Pinpoint the cell where the given text exists, returning its (x, y) midpoint coordinate. 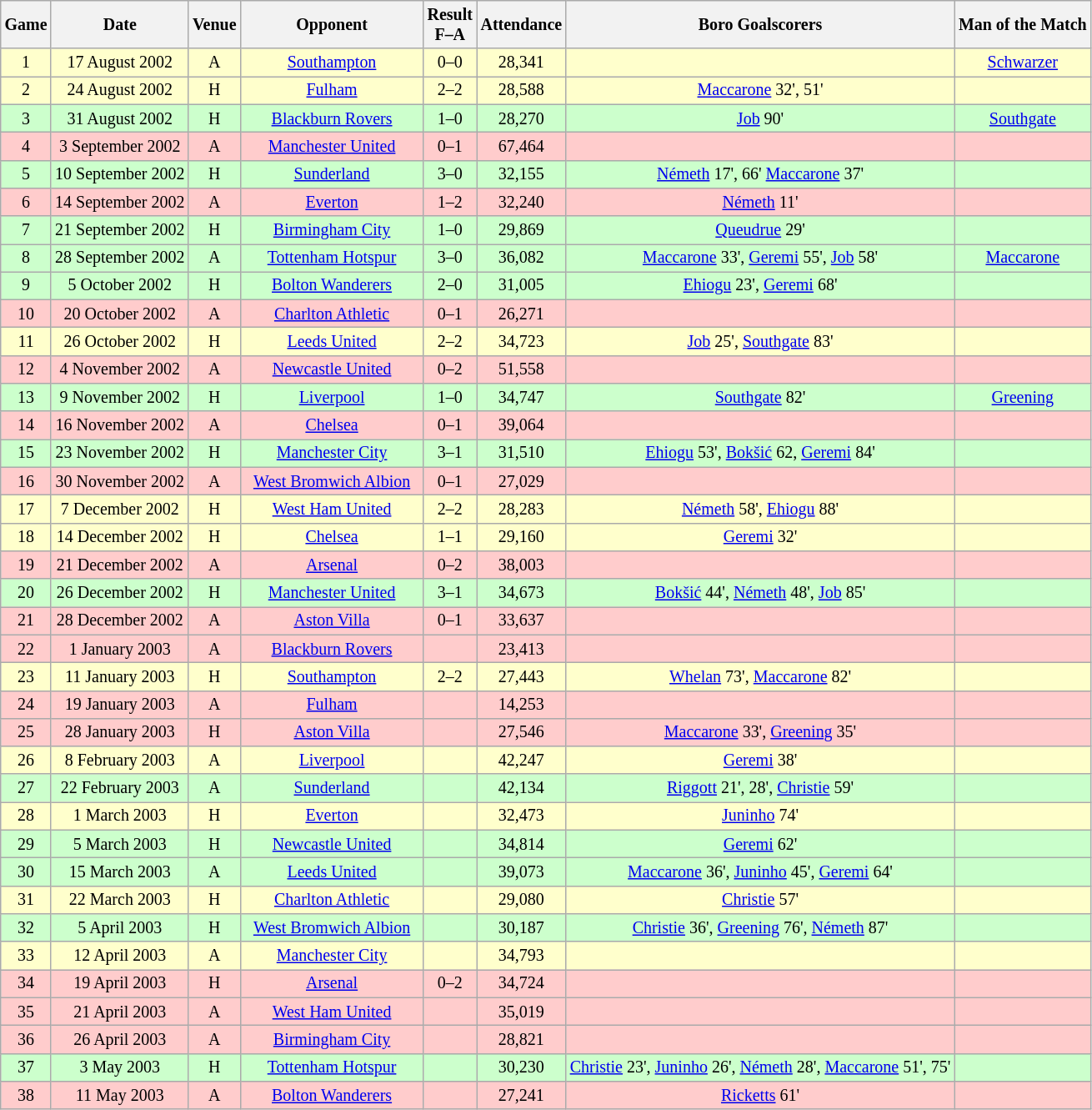
25 (27, 732)
38,003 (522, 565)
18 (27, 537)
13 (27, 397)
16 (27, 482)
Date (120, 25)
Maccarone 33', Geremi 55', Job 58' (760, 259)
Job 90' (760, 118)
35 (27, 1011)
Németh 17', 66' Maccarone 37' (760, 173)
36 (27, 1039)
34,814 (522, 844)
33,637 (522, 620)
ResultF–A (450, 25)
20 (27, 592)
8 February 2003 (120, 761)
Riggott 21', 28', Christie 59' (760, 789)
Christie 57' (760, 901)
9 (27, 285)
28,270 (522, 118)
0–0 (450, 63)
1 (27, 63)
39,064 (522, 425)
31,005 (522, 285)
32,473 (522, 816)
26,271 (522, 314)
7 (27, 230)
34,723 (522, 342)
32 (27, 927)
Németh 58', Ehiogu 88' (760, 509)
23,413 (522, 649)
Bokšić 44', Németh 48', Job 85' (760, 592)
11 (27, 342)
30 (27, 872)
Venue (214, 25)
26 December 2002 (120, 592)
5 April 2003 (120, 927)
22 (27, 649)
42,134 (522, 789)
15 (27, 454)
Geremi 32' (760, 537)
30 November 2002 (120, 482)
28,588 (522, 90)
1–2 (450, 202)
14 September 2002 (120, 202)
Németh 11' (760, 202)
21 December 2002 (120, 565)
Maccarone (1022, 259)
Juninho 74' (760, 816)
5 October 2002 (120, 285)
21 April 2003 (120, 1011)
29,080 (522, 901)
Ehiogu 53', Bokšić 62, Geremi 84' (760, 454)
27,443 (522, 677)
Attendance (522, 25)
4 (27, 147)
12 April 2003 (120, 956)
20 October 2002 (120, 314)
Whelan 73', Maccarone 82' (760, 677)
9 November 2002 (120, 397)
21 (27, 620)
Ehiogu 23', Geremi 68' (760, 285)
34,747 (522, 397)
1 March 2003 (120, 816)
5 (27, 173)
34,673 (522, 592)
Ricketts 61' (760, 1096)
51,558 (522, 370)
Maccarone 33', Greening 35' (760, 732)
24 August 2002 (120, 90)
17 (27, 509)
19 April 2003 (120, 984)
8 (27, 259)
31 August 2002 (120, 118)
34,793 (522, 956)
28,283 (522, 509)
Southgate 82' (760, 397)
28,821 (522, 1039)
67,464 (522, 147)
6 (27, 202)
37 (27, 1067)
28 January 2003 (120, 732)
22 February 2003 (120, 789)
11 January 2003 (120, 677)
3 September 2002 (120, 147)
12 (27, 370)
29 (27, 844)
42,247 (522, 761)
27,546 (522, 732)
34 (27, 984)
30,230 (522, 1067)
29,869 (522, 230)
10 September 2002 (120, 173)
14 (27, 425)
Queudrue 29' (760, 230)
11 May 2003 (120, 1096)
Greening (1022, 397)
14,253 (522, 704)
Schwarzer (1022, 63)
33 (27, 956)
23 (27, 677)
15 March 2003 (120, 872)
3 (27, 118)
7 December 2002 (120, 509)
Geremi 38' (760, 761)
10 (27, 314)
21 September 2002 (120, 230)
31,510 (522, 454)
Maccarone 36', Juninho 45', Geremi 64' (760, 872)
23 November 2002 (120, 454)
1 January 2003 (120, 649)
29,160 (522, 537)
28 (27, 816)
17 August 2002 (120, 63)
39,073 (522, 872)
27,029 (522, 482)
26 April 2003 (120, 1039)
Southgate (1022, 118)
35,019 (522, 1011)
4 November 2002 (120, 370)
28,341 (522, 63)
34,724 (522, 984)
Job 25', Southgate 83' (760, 342)
16 November 2002 (120, 425)
26 (27, 761)
30,187 (522, 927)
32,155 (522, 173)
Maccarone 32', 51' (760, 90)
27,241 (522, 1096)
1–1 (450, 537)
3 May 2003 (120, 1067)
Boro Goalscorers (760, 25)
2–0 (450, 285)
Christie 36', Greening 76', Németh 87' (760, 927)
Man of the Match (1022, 25)
38 (27, 1096)
Christie 23', Juninho 26', Németh 28', Maccarone 51', 75' (760, 1067)
26 October 2002 (120, 342)
Opponent (332, 25)
22 March 2003 (120, 901)
19 January 2003 (120, 704)
14 December 2002 (120, 537)
28 December 2002 (120, 620)
2 (27, 90)
32,240 (522, 202)
19 (27, 565)
24 (27, 704)
28 September 2002 (120, 259)
5 March 2003 (120, 844)
27 (27, 789)
Geremi 62' (760, 844)
Game (27, 25)
31 (27, 901)
36,082 (522, 259)
